Capture the cell that displays the provided text and extract its [X, Y] central coordinate. 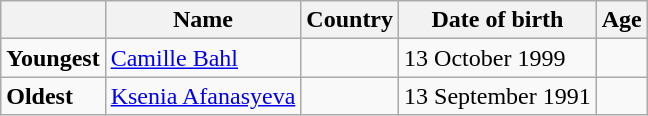
Youngest [53, 58]
13 October 1999 [498, 58]
Country [350, 20]
Age [622, 20]
Date of birth [498, 20]
Name [203, 20]
Ksenia Afanasyeva [203, 96]
Oldest [53, 96]
13 September 1991 [498, 96]
Camille Bahl [203, 58]
